Locate the cell with the specified text and output its (x, y) center coordinate. 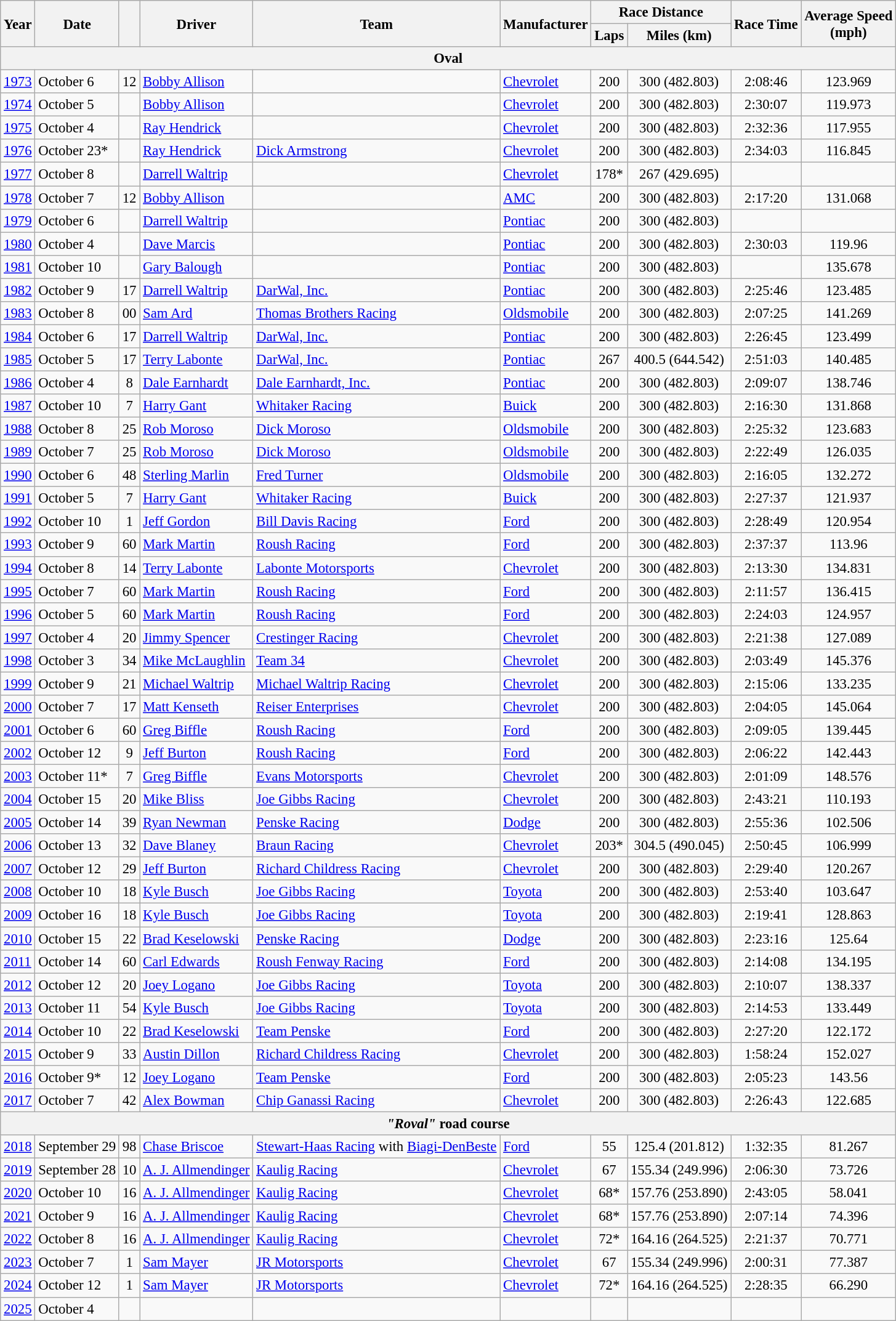
2:04:05 (766, 707)
Miles (km) (679, 36)
Gary Balough (196, 267)
Sterling Marlin (196, 475)
Manufacturer (546, 23)
1992 (18, 522)
127.089 (849, 637)
2:30:07 (766, 105)
October 11* (77, 777)
134.831 (849, 568)
AMC (546, 198)
1979 (18, 220)
Matt Kenseth (196, 707)
2:26:45 (766, 336)
Dale Earnhardt, Inc. (377, 382)
142.443 (849, 753)
122.172 (849, 1031)
2:26:43 (766, 1101)
106.999 (849, 846)
September 29 (77, 1147)
2015 (18, 1054)
2:53:40 (766, 892)
1983 (18, 313)
1978 (18, 198)
1995 (18, 591)
2000 (18, 707)
131.868 (849, 406)
2:19:41 (766, 915)
1988 (18, 429)
2019 (18, 1170)
Michael Waltrip (196, 684)
Mike McLaughlin (196, 661)
2018 (18, 1147)
2014 (18, 1031)
135.678 (849, 267)
2:32:36 (766, 128)
2:07:25 (766, 313)
2:01:09 (766, 777)
113.96 (849, 545)
2:10:07 (766, 985)
32 (129, 846)
October 9* (77, 1077)
2:06:30 (766, 1170)
14 (129, 568)
125.64 (849, 939)
34 (129, 661)
2:30:03 (766, 244)
2:14:08 (766, 961)
2:43:21 (766, 799)
2:34:03 (766, 151)
1990 (18, 475)
Michael Waltrip Racing (377, 684)
September 28 (77, 1170)
1:58:24 (766, 1054)
2002 (18, 753)
73.726 (849, 1170)
267 (429.695) (679, 174)
2:37:37 (766, 545)
1999 (18, 684)
148.576 (849, 777)
29 (129, 869)
2:09:07 (766, 382)
1981 (18, 267)
1986 (18, 382)
Oval (448, 59)
2:29:40 (766, 869)
2:08:46 (766, 82)
126.035 (849, 452)
123.499 (849, 336)
2:28:49 (766, 522)
2:15:06 (766, 684)
102.506 (849, 823)
1985 (18, 360)
October 13 (77, 846)
133.235 (849, 684)
2007 (18, 869)
Average Speed(mph) (849, 23)
2:16:30 (766, 406)
128.863 (849, 915)
48 (129, 475)
1975 (18, 128)
Year (18, 23)
2:16:05 (766, 475)
2:22:49 (766, 452)
120.267 (849, 869)
2003 (18, 777)
400.5 (644.542) (679, 360)
Jeff Gordon (196, 522)
Fred Turner (377, 475)
2008 (18, 892)
Braun Racing (377, 846)
2:25:46 (766, 290)
1994 (18, 568)
2:25:32 (766, 429)
140.485 (849, 360)
143.56 (849, 1077)
2010 (18, 939)
178* (610, 174)
2:13:30 (766, 568)
110.193 (849, 799)
131.068 (849, 198)
2:24:03 (766, 614)
1:32:35 (766, 1147)
54 (129, 1008)
1991 (18, 498)
2009 (18, 915)
2:27:37 (766, 498)
145.064 (849, 707)
2017 (18, 1101)
2:51:03 (766, 360)
Driver (196, 23)
Team 34 (377, 661)
00 (129, 313)
124.957 (849, 614)
Sam Ard (196, 313)
304.5 (490.045) (679, 846)
2:50:45 (766, 846)
2:21:37 (766, 1239)
2:03:49 (766, 661)
81.267 (849, 1147)
1982 (18, 290)
October 16 (77, 915)
103.647 (849, 892)
70.771 (849, 1239)
2021 (18, 1216)
2:43:05 (766, 1193)
2024 (18, 1286)
1976 (18, 151)
2005 (18, 823)
120.954 (849, 522)
2004 (18, 799)
2:09:05 (766, 730)
2:28:35 (766, 1286)
117.955 (849, 128)
138.337 (849, 985)
Chip Ganassi Racing (377, 1101)
21 (129, 684)
2023 (18, 1262)
39 (129, 823)
58.041 (849, 1193)
1974 (18, 105)
2020 (18, 1193)
October 11 (77, 1008)
1977 (18, 174)
2012 (18, 985)
1984 (18, 336)
2013 (18, 1008)
Team (377, 23)
2:06:22 (766, 753)
134.195 (849, 961)
2:14:53 (766, 1008)
267 (610, 360)
125.4 (201.812) (679, 1147)
8 (129, 382)
2022 (18, 1239)
122.685 (849, 1101)
Thomas Brothers Racing (377, 313)
116.845 (849, 151)
145.376 (849, 661)
1989 (18, 452)
Race Distance (661, 12)
Stewart-Haas Racing with Biagi-DenBeste (377, 1147)
"Roval" road course (448, 1123)
2016 (18, 1077)
119.96 (849, 244)
203* (610, 846)
1996 (18, 614)
Reiser Enterprises (377, 707)
1987 (18, 406)
121.937 (849, 498)
123.485 (849, 290)
2:05:23 (766, 1077)
141.269 (849, 313)
1998 (18, 661)
2:23:16 (766, 939)
123.969 (849, 82)
10 (129, 1170)
9 (129, 753)
2001 (18, 730)
2:27:20 (766, 1031)
Dave Marcis (196, 244)
33 (129, 1054)
139.445 (849, 730)
136.415 (849, 591)
Roush Fenway Racing (377, 961)
138.746 (849, 382)
Dale Earnhardt (196, 382)
Date (77, 23)
55 (610, 1147)
123.683 (849, 429)
42 (129, 1101)
Labonte Motorsports (377, 568)
2025 (18, 1309)
77.387 (849, 1262)
132.272 (849, 475)
Crestinger Racing (377, 637)
1973 (18, 82)
74.396 (849, 1216)
Dick Armstrong (377, 151)
Evans Motorsports (377, 777)
66.290 (849, 1286)
98 (129, 1147)
1993 (18, 545)
Austin Dillon (196, 1054)
2:55:36 (766, 823)
Jimmy Spencer (196, 637)
2:07:14 (766, 1216)
2:11:57 (766, 591)
119.973 (849, 105)
October 3 (77, 661)
Carl Edwards (196, 961)
2:17:20 (766, 198)
152.027 (849, 1054)
Bill Davis Racing (377, 522)
133.449 (849, 1008)
Race Time (766, 23)
1997 (18, 637)
2:21:38 (766, 637)
1980 (18, 244)
Chase Briscoe (196, 1147)
2006 (18, 846)
2011 (18, 961)
Alex Bowman (196, 1101)
Mike Bliss (196, 799)
Ryan Newman (196, 823)
2:00:31 (766, 1262)
Laps (610, 36)
October 23* (77, 151)
Dave Blaney (196, 846)
